Output the (x, y) coordinate of the center of the cell containing the given text.  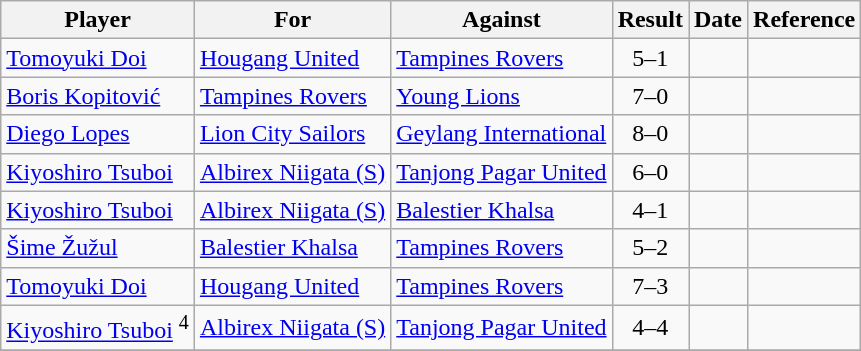
8–0 (650, 134)
Diego Lopes (98, 134)
Geylang International (502, 134)
Date (718, 20)
5–1 (650, 58)
Boris Kopitović (98, 96)
Result (650, 20)
Lion City Sailors (292, 134)
7–3 (650, 286)
Against (502, 20)
For (292, 20)
Kiyoshiro Tsuboi 4 (98, 328)
4–1 (650, 210)
6–0 (650, 172)
Šime Žužul (98, 248)
Player (98, 20)
5–2 (650, 248)
Reference (804, 20)
4–4 (650, 328)
7–0 (650, 96)
Young Lions (502, 96)
